Return [x, y] of the center of cell containing provided text 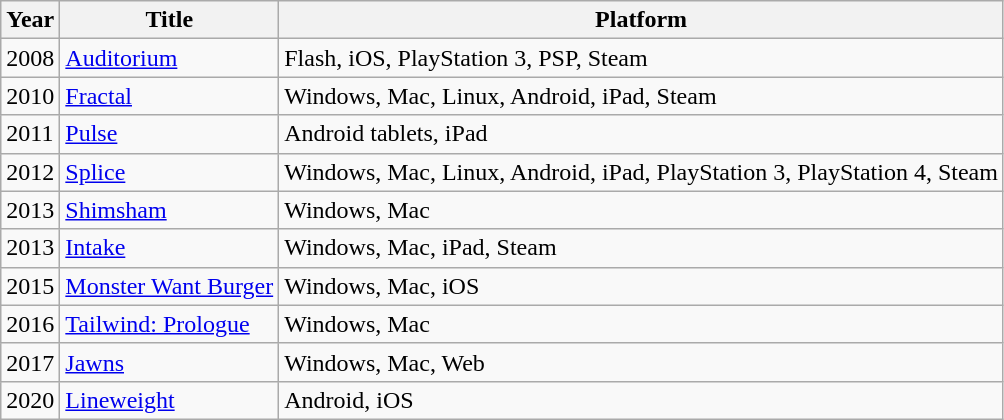
Flash, iOS, PlayStation 3, PSP, Steam [642, 58]
2008 [30, 58]
Monster Want Burger [170, 286]
Android, iOS [642, 400]
Year [30, 20]
2020 [30, 400]
2011 [30, 134]
Windows, Mac, iOS [642, 286]
Jawns [170, 362]
Platform [642, 20]
Tailwind: Prologue [170, 324]
2010 [30, 96]
Lineweight [170, 400]
Windows, Mac, iPad, Steam [642, 248]
Windows, Mac, Linux, Android, iPad, PlayStation 3, PlayStation 4, Steam [642, 172]
2012 [30, 172]
Android tablets, iPad [642, 134]
2016 [30, 324]
Auditorium [170, 58]
Fractal [170, 96]
Splice [170, 172]
Shimsham [170, 210]
2017 [30, 362]
Title [170, 20]
Pulse [170, 134]
Intake [170, 248]
Windows, Mac, Web [642, 362]
Windows, Mac, Linux, Android, iPad, Steam [642, 96]
2015 [30, 286]
